Extract the [x, y] coordinate from the center of the cell holding the provided text.  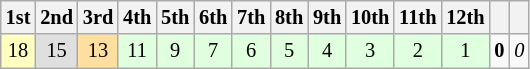
7 [213, 51]
5 [289, 51]
1 [465, 51]
2 [418, 51]
2nd [56, 17]
6th [213, 17]
3rd [98, 17]
1st [18, 17]
4 [327, 51]
13 [98, 51]
9 [175, 51]
8th [289, 17]
4th [137, 17]
12th [465, 17]
11th [418, 17]
6 [251, 51]
18 [18, 51]
5th [175, 17]
11 [137, 51]
9th [327, 17]
15 [56, 51]
10th [370, 17]
7th [251, 17]
3 [370, 51]
